Return the [X, Y] coordinate for the center point of the cell that contains the specified text.  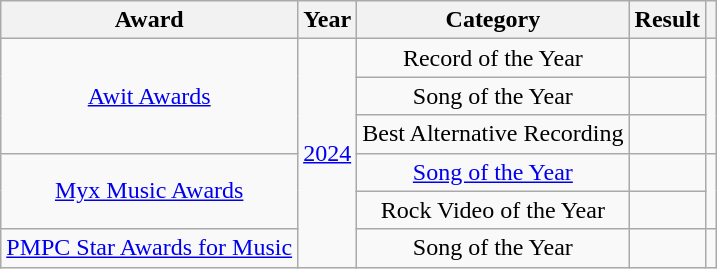
Award [150, 20]
Year [328, 20]
2024 [328, 153]
Rock Video of the Year [493, 210]
Awit Awards [150, 96]
Best Alternative Recording [493, 134]
Record of the Year [493, 58]
Result [667, 20]
PMPC Star Awards for Music [150, 248]
Category [493, 20]
Myx Music Awards [150, 191]
